Detect which cell encompasses the target text, then output its [X, Y] center coordinate. 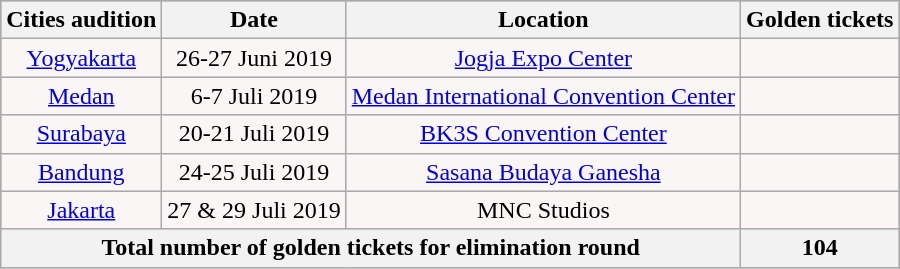
Golden tickets [820, 20]
26-27 Juni 2019 [254, 58]
Bandung [82, 172]
Surabaya [82, 134]
20-21 Juli 2019 [254, 134]
27 & 29 Juli 2019 [254, 210]
Yogyakarta [82, 58]
Medan [82, 96]
Date [254, 20]
Total number of golden tickets for elimination round [371, 248]
MNC Studios [543, 210]
Location [543, 20]
Jakarta [82, 210]
24-25 Juli 2019 [254, 172]
6-7 Juli 2019 [254, 96]
Jogja Expo Center [543, 58]
Cities audition [82, 20]
104 [820, 248]
Sasana Budaya Ganesha [543, 172]
Medan International Convention Center [543, 96]
BK3S Convention Center [543, 134]
